Search for the cell housing the specified text and yield its [X, Y] center coordinate. 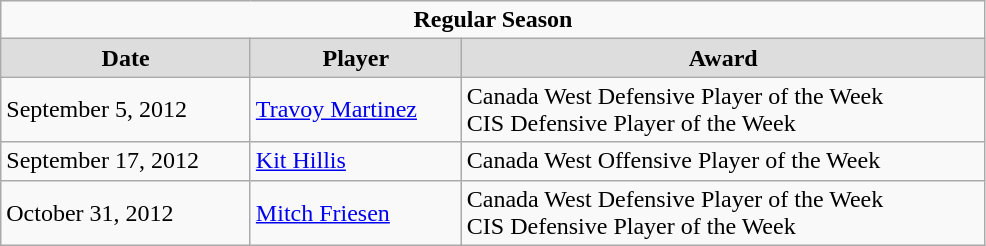
Player [356, 58]
Canada West Offensive Player of the Week [723, 161]
Kit Hillis [356, 161]
September 5, 2012 [126, 110]
Date [126, 58]
September 17, 2012 [126, 161]
Travoy Martinez [356, 110]
Award [723, 58]
Canada West Defensive Player of the Week CIS Defensive Player of the Week [723, 212]
October 31, 2012 [126, 212]
Regular Season [493, 20]
Mitch Friesen [356, 212]
Canada West Defensive Player of the WeekCIS Defensive Player of the Week [723, 110]
